Return [x, y] of the center of cell containing provided text 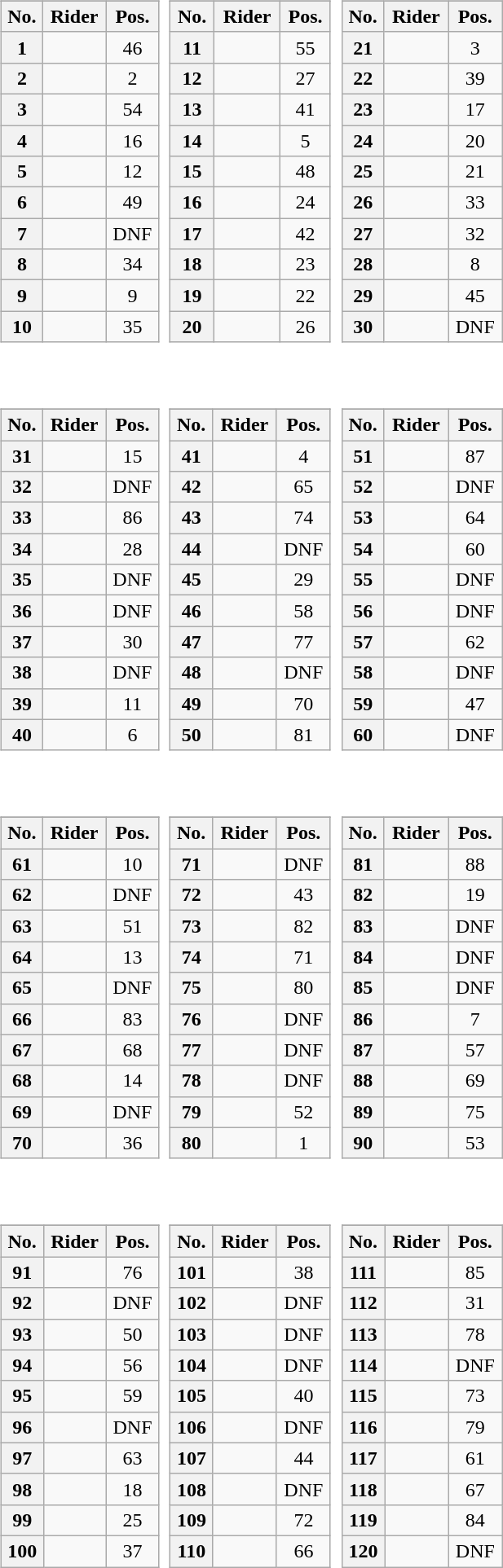
90 [363, 1143]
110 [192, 1551]
No. Rider Pos. 71 DNF 72 43 73 82 74 71 75 80 76 DNF 77 DNF 78 DNF 79 52 80 1 [253, 977]
96 [22, 1427]
108 [192, 1489]
92 [22, 1303]
116 [364, 1427]
100 [22, 1551]
106 [192, 1427]
105 [192, 1396]
99 [22, 1520]
107 [192, 1458]
104 [192, 1365]
No. Rider Pos. 41 4 42 65 43 74 44 DNF 45 29 46 58 47 77 48 DNF 49 70 50 81 [253, 569]
98 [22, 1489]
101 [192, 1272]
111 [364, 1272]
117 [364, 1458]
112 [364, 1303]
114 [364, 1365]
89 [363, 1112]
103 [192, 1334]
119 [364, 1520]
109 [192, 1520]
95 [22, 1396]
94 [22, 1365]
102 [192, 1303]
113 [364, 1334]
97 [22, 1458]
93 [22, 1334]
120 [364, 1551]
115 [364, 1396]
91 [22, 1272]
118 [364, 1489]
